Identify which cell holds the provided text, then report its [x, y] central coordinate. 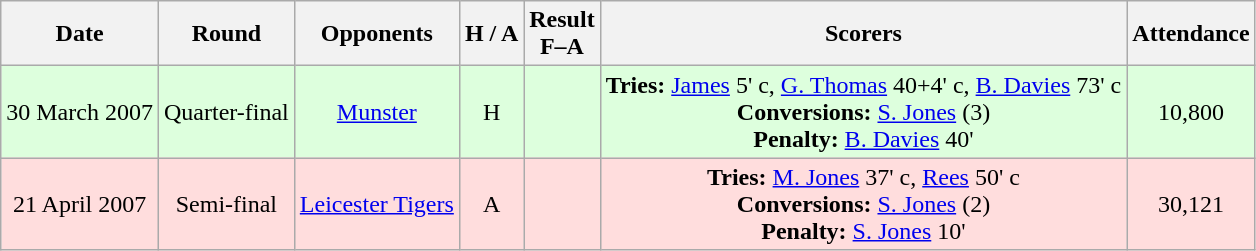
21 April 2007 [80, 204]
Attendance [1191, 34]
Tries: M. Jones 37' c, Rees 50' cConversions: S. Jones (2)Penalty: S. Jones 10' [864, 204]
Munster [376, 112]
Round [226, 34]
Quarter-final [226, 112]
Opponents [376, 34]
30 March 2007 [80, 112]
Scorers [864, 34]
10,800 [1191, 112]
H / A [491, 34]
Leicester Tigers [376, 204]
Semi-final [226, 204]
30,121 [1191, 204]
ResultF–A [562, 34]
H [491, 112]
A [491, 204]
Date [80, 34]
Tries: James 5' c, G. Thomas 40+4' c, B. Davies 73' cConversions: S. Jones (3)Penalty: B. Davies 40' [864, 112]
